Determine the [X, Y] coordinate at the center of the cell enclosing the given text.  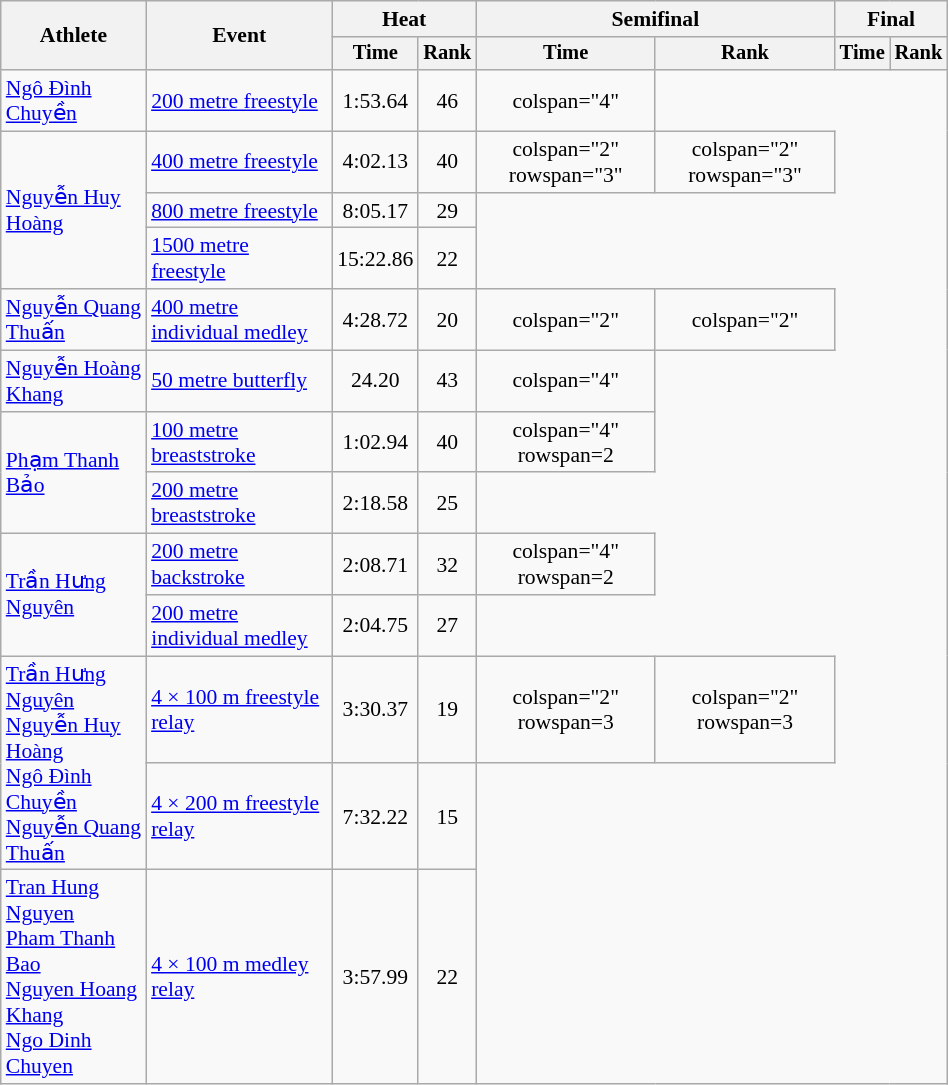
1:02.94 [375, 442]
400 metre freestyle [239, 162]
Trần Hưng Nguyên [74, 595]
Ngô Đình Chuyền [74, 100]
4:28.72 [375, 320]
29 [447, 211]
200 metre backstroke [239, 564]
2:18.58 [375, 504]
4 × 100 m medley relay [239, 977]
Semifinal [656, 19]
27 [447, 626]
32 [447, 564]
4 × 100 m freestyle relay [239, 710]
15:22.86 [375, 258]
15 [447, 816]
Trần Hưng Nguyên Nguyễn Huy HoàngNgô Đình Chuyền Nguyễn Quang Thuấn [74, 763]
1500 metre freestyle [239, 258]
Nguyễn Quang Thuấn [74, 320]
46 [447, 100]
Athlete [74, 36]
4:02.13 [375, 162]
3:30.37 [375, 710]
50 metre butterfly [239, 382]
2:08.71 [375, 564]
Nguyễn Huy Hoàng [74, 211]
24.20 [375, 382]
100 metre breaststroke [239, 442]
Tran Hung Nguyen Pham Thanh Bao Nguyen Hoang Khang Ngo Dinh Chuyen [74, 977]
400 metre individual medley [239, 320]
800 metre freestyle [239, 211]
20 [447, 320]
Event [239, 36]
25 [447, 504]
2:04.75 [375, 626]
4 × 200 m freestyle relay [239, 816]
1:53.64 [375, 100]
200 metre freestyle [239, 100]
3:57.99 [375, 977]
200 metre individual medley [239, 626]
19 [447, 710]
8:05.17 [375, 211]
Final [892, 19]
Phạm Thanh Bảo [74, 473]
7:32.22 [375, 816]
200 metre breaststroke [239, 504]
Heat [404, 19]
Nguyễn Hoàng Khang [74, 382]
43 [447, 382]
